Determine the (X, Y) coordinate at the center of the cell enclosing the given text.  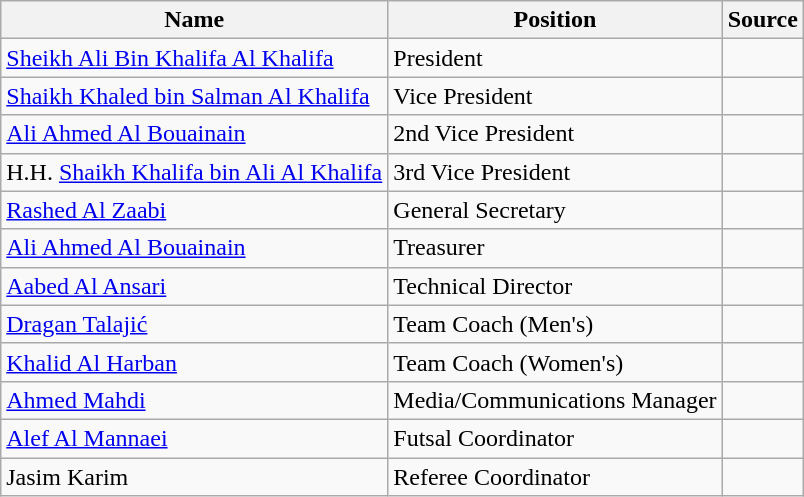
General Secretary (555, 210)
President (555, 58)
Ahmed Mahdi (194, 400)
Khalid Al Harban (194, 362)
3rd Vice President (555, 172)
2nd Vice President (555, 134)
Shaikh Khaled bin Salman Al Khalifa (194, 96)
Rashed Al Zaabi (194, 210)
Treasurer (555, 248)
H.H. Shaikh Khalifa bin Ali Al Khalifa (194, 172)
Technical Director (555, 286)
Position (555, 20)
Team Coach (Women's) (555, 362)
Team Coach (Men's) (555, 324)
Name (194, 20)
Dragan Talajić (194, 324)
Futsal Coordinator (555, 438)
Alef Al Mannaei (194, 438)
Jasim Karim (194, 477)
Vice President (555, 96)
Aabed Al Ansari (194, 286)
Referee Coordinator (555, 477)
Sheikh Ali Bin Khalifa Al Khalifa (194, 58)
Source (762, 20)
Media/Communications Manager (555, 400)
